Determine the [x, y] coordinate at the center of the cell enclosing the given text.  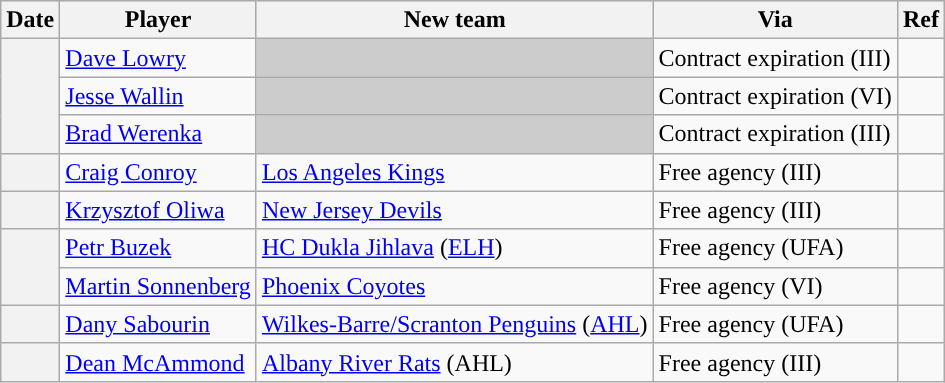
Los Angeles Kings [454, 172]
Wilkes-Barre/Scranton Penguins (AHL) [454, 324]
Phoenix Coyotes [454, 286]
Krzysztof Oliwa [158, 210]
New Jersey Devils [454, 210]
Albany River Rats (AHL) [454, 362]
Petr Buzek [158, 248]
HC Dukla Jihlava (ELH) [454, 248]
Ref [920, 20]
Contract expiration (VI) [775, 96]
Dean McAmmond [158, 362]
Free agency (VI) [775, 286]
Brad Werenka [158, 134]
Craig Conroy [158, 172]
Player [158, 20]
Martin Sonnenberg [158, 286]
Dany Sabourin [158, 324]
Date [30, 20]
Dave Lowry [158, 58]
Via [775, 20]
New team [454, 20]
Jesse Wallin [158, 96]
